Provide the (X, Y) coordinate of the cell's center where the given text is located.  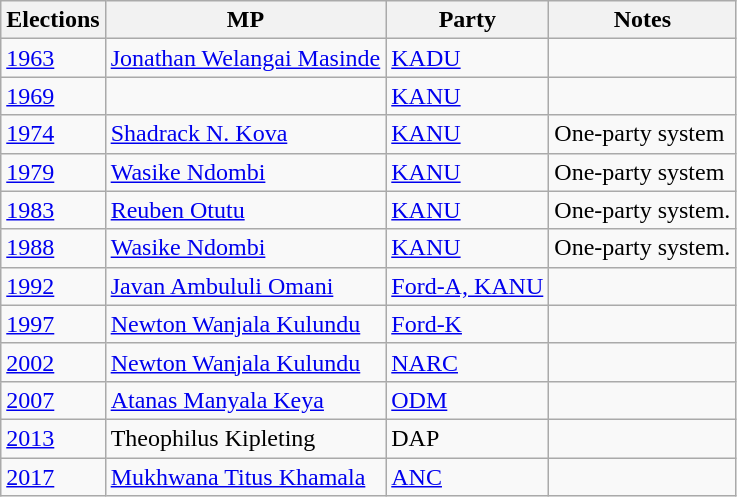
Party (468, 20)
1988 (53, 248)
1997 (53, 324)
DAP (468, 438)
2017 (53, 477)
MP (246, 20)
ODM (468, 400)
1969 (53, 96)
Ford-K (468, 324)
Theophilus Kipleting (246, 438)
Shadrack N. Kova (246, 134)
Notes (642, 20)
Mukhwana Titus Khamala (246, 477)
NARC (468, 362)
2013 (53, 438)
1974 (53, 134)
Elections (53, 20)
1992 (53, 286)
2002 (53, 362)
Jonathan Welangai Masinde (246, 58)
ANC (468, 477)
KADU (468, 58)
2007 (53, 400)
1979 (53, 172)
Javan Ambululi Omani (246, 286)
Ford-A, KANU (468, 286)
1963 (53, 58)
Atanas Manyala Keya (246, 400)
1983 (53, 210)
Reuben Otutu (246, 210)
